Search for the cell housing the specified text and yield its (X, Y) center coordinate. 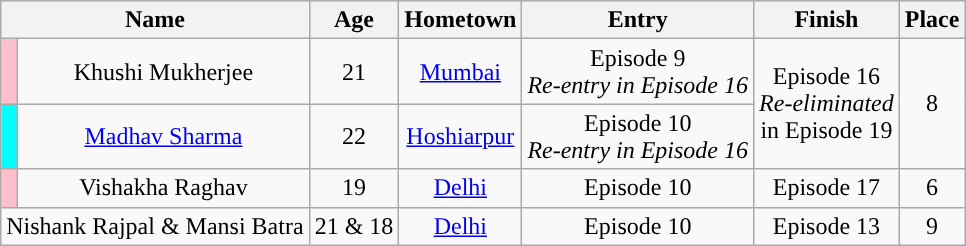
Place (932, 20)
9 (932, 226)
6 (932, 188)
Episode 10Re-entry in Episode 16 (638, 136)
21 (354, 72)
Episode 13 (827, 226)
Hometown (460, 20)
Age (354, 20)
8 (932, 104)
Name (155, 20)
Nishank Rajpal & Mansi Batra (155, 226)
Finish (827, 20)
Hoshiarpur (460, 136)
Episode 16Re-eliminatedin Episode 19 (827, 104)
Episode 9Re-entry in Episode 16 (638, 72)
Vishakha Raghav (164, 188)
Mumbai (460, 72)
22 (354, 136)
Madhav Sharma (164, 136)
Khushi Mukherjee (164, 72)
Episode 17 (827, 188)
21 & 18 (354, 226)
Entry (638, 20)
19 (354, 188)
